Extract the [X, Y] coordinate from the center of the cell holding the provided text.  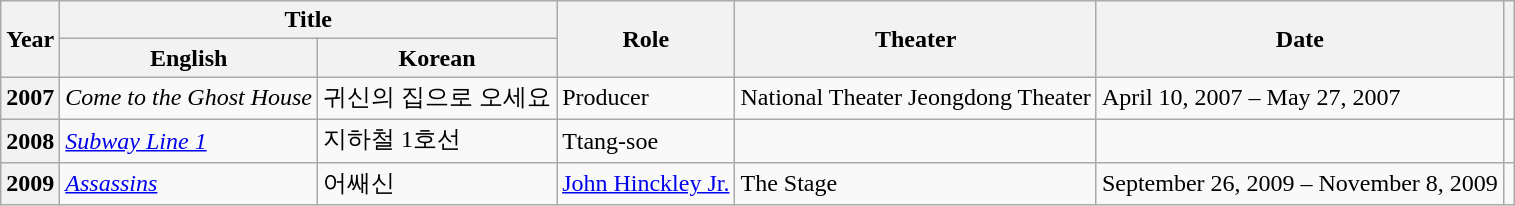
어쌔신 [438, 184]
Date [1300, 39]
Year [30, 39]
Assassins [189, 184]
September 26, 2009 – November 8, 2009 [1300, 184]
2008 [30, 140]
Korean [438, 58]
Producer [646, 98]
2007 [30, 98]
The Stage [916, 184]
April 10, 2007 – May 27, 2007 [1300, 98]
Subway Line 1 [189, 140]
Role [646, 39]
John Hinckley Jr. [646, 184]
2009 [30, 184]
Title [308, 20]
Come to the Ghost House [189, 98]
National Theater Jeongdong Theater [916, 98]
English [189, 58]
귀신의 집으로 오세요 [438, 98]
Theater [916, 39]
지하철 1호선 [438, 140]
Ttang-soe [646, 140]
